Search for the cell housing the specified text and yield its [x, y] center coordinate. 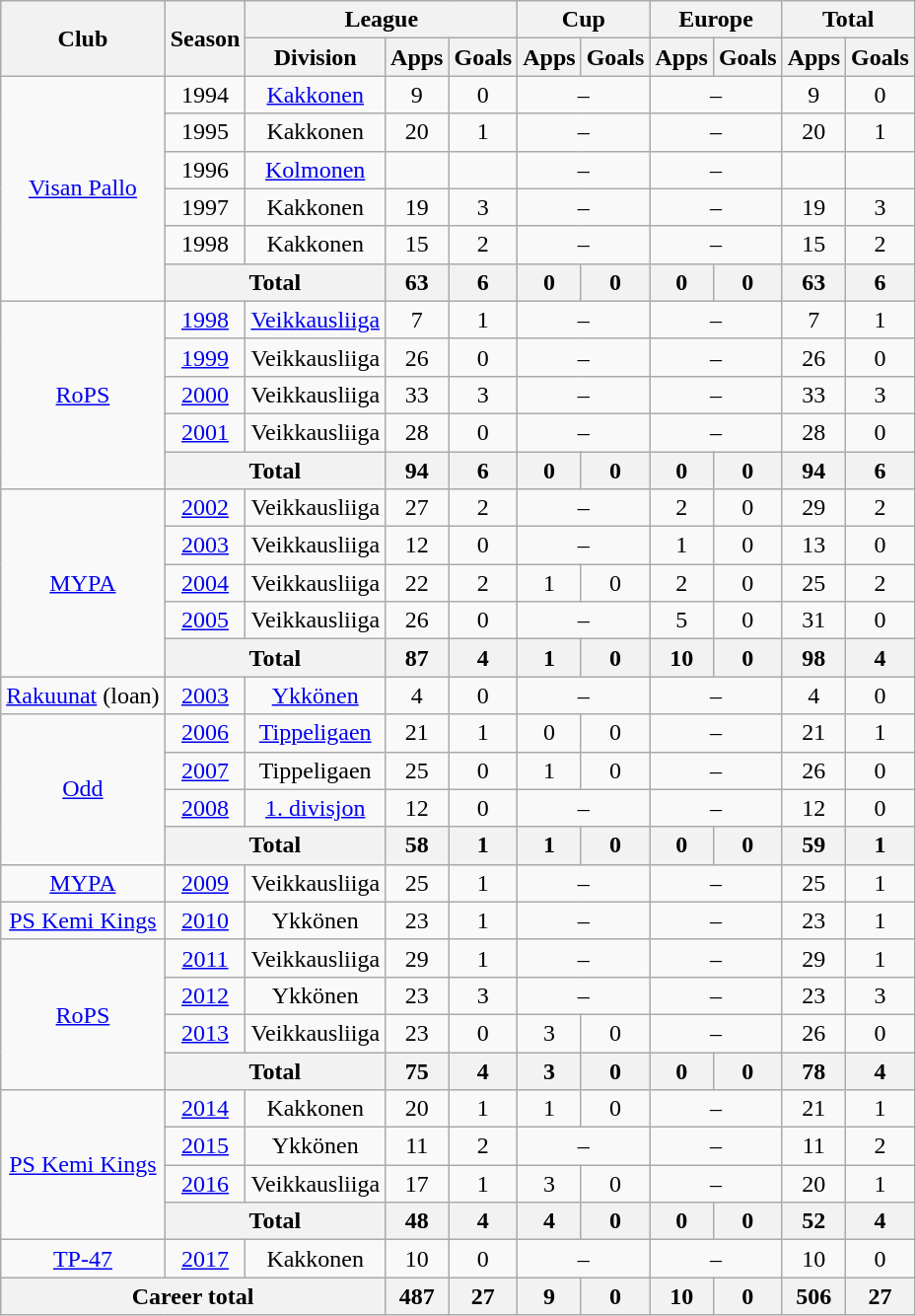
2013 [205, 1033]
2008 [205, 808]
98 [813, 658]
2017 [205, 1259]
22 [417, 583]
78 [813, 1070]
Visan Pallo [83, 188]
Club [83, 38]
2016 [205, 1184]
5 [681, 621]
1999 [205, 357]
2014 [205, 1109]
2015 [205, 1146]
1994 [205, 95]
13 [813, 546]
Odd [83, 789]
58 [417, 845]
1. divisjon [316, 808]
17 [417, 1184]
48 [417, 1221]
Kolmonen [316, 170]
Rakuunat (loan) [83, 695]
1995 [205, 132]
2010 [205, 920]
2000 [205, 395]
Cup [584, 20]
Season [205, 38]
2005 [205, 621]
2011 [205, 958]
2002 [205, 508]
52 [813, 1221]
2006 [205, 733]
1997 [205, 207]
2009 [205, 883]
2007 [205, 770]
487 [417, 1296]
Division [316, 57]
506 [813, 1296]
31 [813, 621]
59 [813, 845]
1996 [205, 170]
League [382, 20]
75 [417, 1070]
2001 [205, 432]
Europe [716, 20]
TP-47 [83, 1259]
2012 [205, 995]
2004 [205, 583]
Career total [193, 1296]
87 [417, 658]
